Locate the cell with the specified text and output its (X, Y) center coordinate. 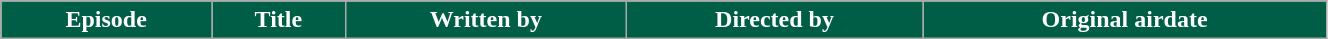
Written by (486, 20)
Title (279, 20)
Original airdate (1125, 20)
Episode (106, 20)
Directed by (774, 20)
